Output the (X, Y) coordinate of the center of the cell containing the given text.  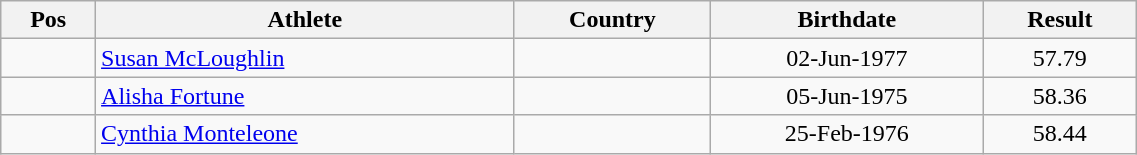
05-Jun-1975 (847, 96)
Pos (48, 20)
58.36 (1060, 96)
Country (612, 20)
Athlete (305, 20)
Alisha Fortune (305, 96)
Result (1060, 20)
02-Jun-1977 (847, 58)
Cynthia Monteleone (305, 134)
25-Feb-1976 (847, 134)
57.79 (1060, 58)
Susan McLoughlin (305, 58)
Birthdate (847, 20)
58.44 (1060, 134)
